Scan for the cell matching the given text and deliver its (X, Y) coordinate at center. 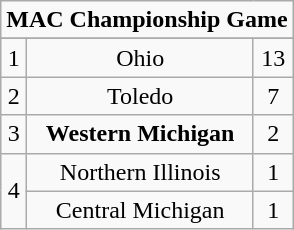
Central Michigan (140, 210)
Toledo (140, 96)
3 (14, 134)
13 (273, 58)
7 (273, 96)
4 (14, 191)
Western Michigan (140, 134)
Northern Illinois (140, 172)
MAC Championship Game (147, 20)
Ohio (140, 58)
